Locate the cell with the specified text and output its [X, Y] center coordinate. 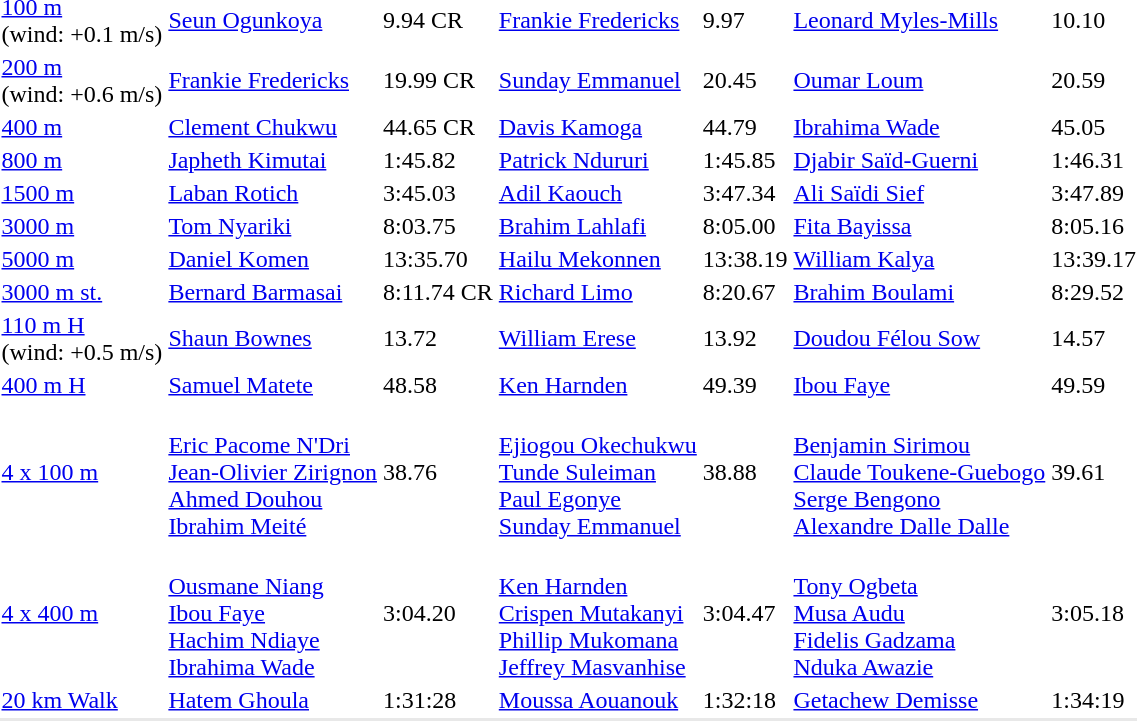
Laban Rotich [273, 193]
Ken HarndenCrispen MutakanyiPhillip MukomanaJeffrey Masvanhise [598, 613]
Daniel Komen [273, 259]
8:05.00 [745, 226]
Davis Kamoga [598, 127]
3:04.20 [438, 613]
1:45.82 [438, 160]
13.72 [438, 338]
20.45 [745, 80]
Ken Harnden [598, 385]
Tom Nyariki [273, 226]
Djabir Saïd-Guerni [920, 160]
William Kalya [920, 259]
Fita Bayissa [920, 226]
1:31:28 [438, 700]
Benjamin SirimouClaude Toukene-GuebogoSerge BengonoAlexandre Dalle Dalle [920, 472]
4 x 100 m [82, 472]
Ousmane NiangIbou FayeHachim NdiayeIbrahima Wade [273, 613]
Samuel Matete [273, 385]
1500 m [82, 193]
38.76 [438, 472]
William Erese [598, 338]
8:03.75 [438, 226]
Shaun Bownes [273, 338]
200 m(wind: +0.6 m/s) [82, 80]
1:32:18 [745, 700]
Richard Limo [598, 292]
19.99 CR [438, 80]
Brahim Boulami [920, 292]
Clement Chukwu [273, 127]
Ibrahima Wade [920, 127]
48.58 [438, 385]
800 m [82, 160]
49.39 [745, 385]
Tony OgbetaMusa AuduFidelis GadzamaNduka Awazie [920, 613]
3:04.47 [745, 613]
8:20.67 [745, 292]
Brahim Lahlafi [598, 226]
Ibou Faye [920, 385]
1:45.85 [745, 160]
Doudou Félou Sow [920, 338]
44.65 CR [438, 127]
44.79 [745, 127]
400 m H [82, 385]
Hatem Ghoula [273, 700]
13.92 [745, 338]
4 x 400 m [82, 613]
Sunday Emmanuel [598, 80]
3000 m [82, 226]
3:47.34 [745, 193]
Frankie Fredericks [273, 80]
Bernard Barmasai [273, 292]
5000 m [82, 259]
3:45.03 [438, 193]
Adil Kaouch [598, 193]
Hailu Mekonnen [598, 259]
Moussa Aouanouk [598, 700]
110 m H(wind: +0.5 m/s) [82, 338]
Ali Saïdi Sief [920, 193]
Getachew Demisse [920, 700]
38.88 [745, 472]
8:11.74 CR [438, 292]
20 km Walk [82, 700]
13:35.70 [438, 259]
Ejiogou OkechukwuTunde SuleimanPaul EgonyeSunday Emmanuel [598, 472]
3000 m st. [82, 292]
13:38.19 [745, 259]
Patrick Ndururi [598, 160]
Eric Pacome N'DriJean-Olivier ZirignonAhmed DouhouIbrahim Meité [273, 472]
400 m [82, 127]
Oumar Loum [920, 80]
Japheth Kimutai [273, 160]
